Extract the (x, y) coordinate from the center of the cell holding the provided text.  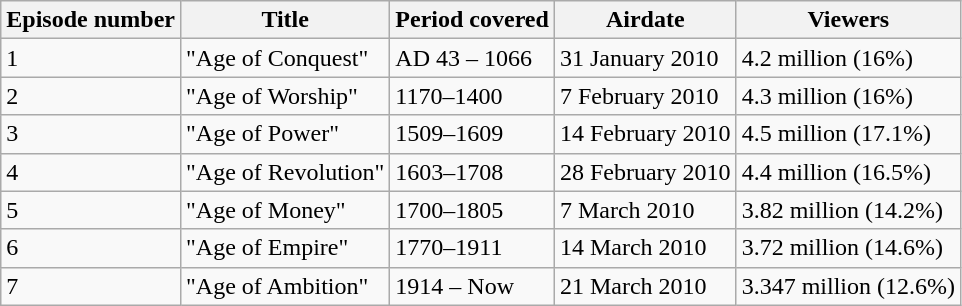
Airdate (645, 20)
1914 – Now (472, 286)
Viewers (848, 20)
31 January 2010 (645, 58)
"Age of Money" (286, 210)
4.5 million (17.1%) (848, 134)
Episode number (91, 20)
7 (91, 286)
14 March 2010 (645, 248)
1170–1400 (472, 96)
"Age of Power" (286, 134)
4 (91, 172)
AD 43 – 1066 (472, 58)
28 February 2010 (645, 172)
7 March 2010 (645, 210)
"Age of Conquest" (286, 58)
3 (91, 134)
1770–1911 (472, 248)
14 February 2010 (645, 134)
2 (91, 96)
"Age of Revolution" (286, 172)
1700–1805 (472, 210)
6 (91, 248)
3.72 million (14.6%) (848, 248)
1 (91, 58)
"Age of Empire" (286, 248)
1603–1708 (472, 172)
21 March 2010 (645, 286)
4.2 million (16%) (848, 58)
4.3 million (16%) (848, 96)
5 (91, 210)
3.347 million (12.6%) (848, 286)
7 February 2010 (645, 96)
Period covered (472, 20)
4.4 million (16.5%) (848, 172)
Title (286, 20)
1509–1609 (472, 134)
"Age of Ambition" (286, 286)
"Age of Worship" (286, 96)
3.82 million (14.2%) (848, 210)
